Output the [X, Y] coordinate of the center of the cell containing the given text.  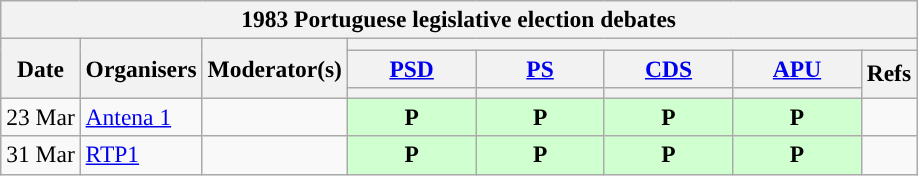
23 Mar [40, 117]
Date [40, 68]
PSD [411, 68]
Refs [888, 74]
APU [797, 68]
CDS [668, 68]
PS [540, 68]
1983 Portuguese legislative election debates [459, 19]
Organisers [141, 68]
Antena 1 [141, 117]
Moderator(s) [274, 68]
RTP1 [141, 155]
31 Mar [40, 155]
